Provide the (X, Y) coordinate of the cell's center where the given text is located.  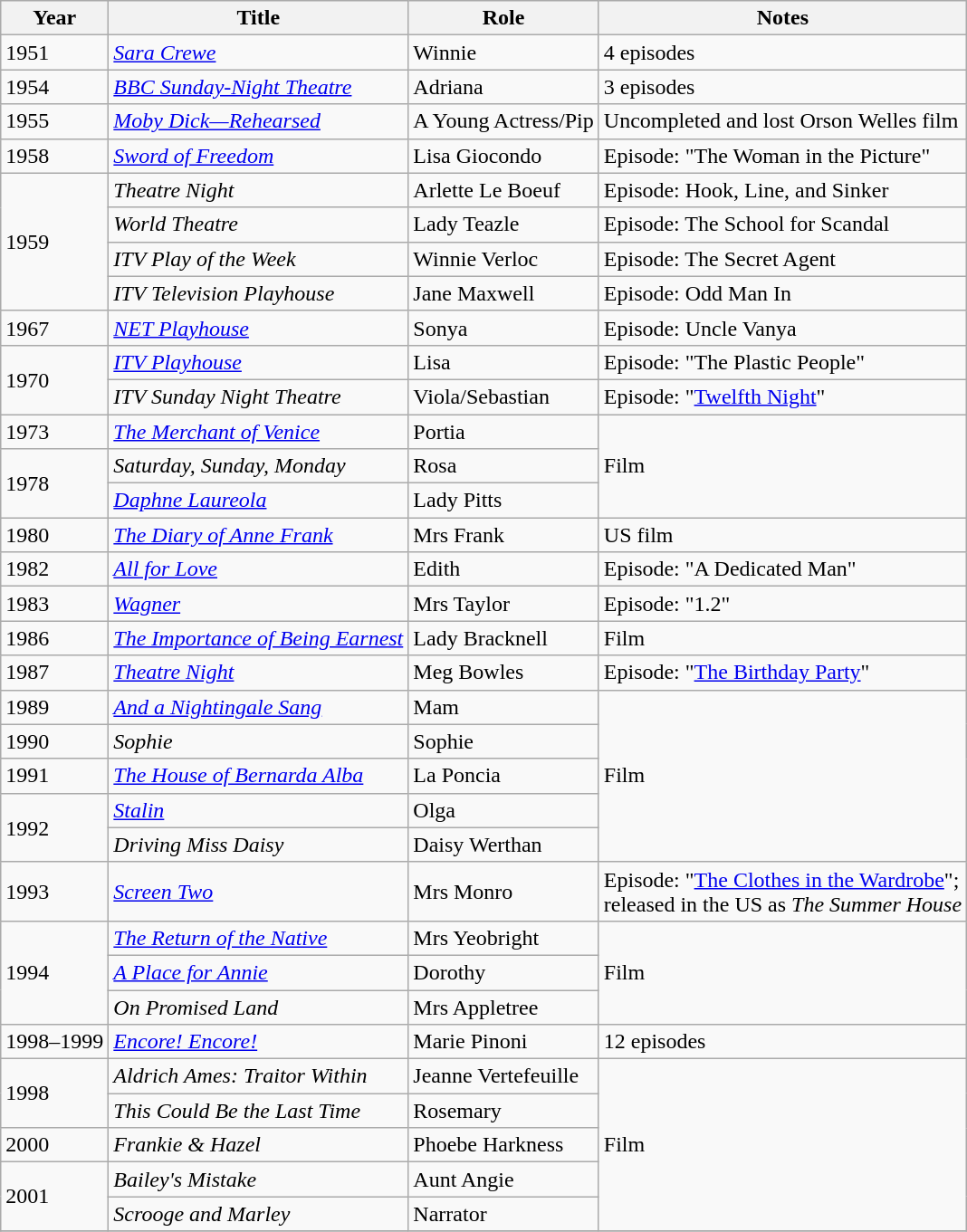
Year (54, 18)
1989 (54, 707)
Role (503, 18)
Jeanne Vertefeuille (503, 1076)
ITV Playhouse (259, 362)
1970 (54, 379)
Stalin (259, 810)
1993 (54, 891)
Jane Maxwell (503, 293)
1973 (54, 432)
1990 (54, 741)
Lady Bracknell (503, 638)
A Young Actress/Pip (503, 121)
Dorothy (503, 972)
Mrs Frank (503, 535)
Rosa (503, 466)
Meg Bowles (503, 673)
The Diary of Anne Frank (259, 535)
Episode: "The Birthday Party" (782, 673)
Episode: "The Clothes in the Wardrobe";released in the US as The Summer House (782, 891)
Mrs Appletree (503, 1008)
Mrs Yeobright (503, 938)
Mrs Taylor (503, 604)
The House of Bernarda Alba (259, 776)
Episode: The School for Scandal (782, 224)
ITV Television Playhouse (259, 293)
Title (259, 18)
Narrator (503, 1214)
Phoebe Harkness (503, 1145)
1998–1999 (54, 1042)
Edith (503, 569)
The Return of the Native (259, 938)
12 episodes (782, 1042)
1986 (54, 638)
Episode: Hook, Line, and Sinker (782, 190)
2001 (54, 1197)
1983 (54, 604)
Aldrich Ames: Traitor Within (259, 1076)
Lisa (503, 362)
Encore! Encore! (259, 1042)
Wagner (259, 604)
Rosemary (503, 1111)
Episode: "A Dedicated Man" (782, 569)
Uncompleted and lost Orson Welles film (782, 121)
The Merchant of Venice (259, 432)
1992 (54, 827)
Daisy Werthan (503, 845)
On Promised Land (259, 1008)
All for Love (259, 569)
Episode: "1.2" (782, 604)
Moby Dick—Rehearsed (259, 121)
3 episodes (782, 87)
Marie Pinoni (503, 1042)
World Theatre (259, 224)
Sword of Freedom (259, 156)
1951 (54, 53)
Aunt Angie (503, 1179)
1980 (54, 535)
Episode: The Secret Agent (782, 259)
Mrs Monro (503, 891)
Episode: Uncle Vanya (782, 328)
4 episodes (782, 53)
Driving Miss Daisy (259, 845)
Episode: "Twelfth Night" (782, 396)
This Could Be the Last Time (259, 1111)
1967 (54, 328)
Saturday, Sunday, Monday (259, 466)
1955 (54, 121)
Viola/Sebastian (503, 396)
1982 (54, 569)
Adriana (503, 87)
US film (782, 535)
Arlette Le Boeuf (503, 190)
Notes (782, 18)
Olga (503, 810)
Scrooge and Marley (259, 1214)
Episode: "The Plastic People" (782, 362)
1954 (54, 87)
1994 (54, 972)
Sara Crewe (259, 53)
NET Playhouse (259, 328)
Frankie & Hazel (259, 1145)
2000 (54, 1145)
1998 (54, 1094)
La Poncia (503, 776)
Portia (503, 432)
Lady Teazle (503, 224)
Winnie (503, 53)
Mam (503, 707)
ITV Play of the Week (259, 259)
The Importance of Being Earnest (259, 638)
And a Nightingale Sang (259, 707)
Daphne Laureola (259, 501)
Bailey's Mistake (259, 1179)
ITV Sunday Night Theatre (259, 396)
Sonya (503, 328)
Screen Two (259, 891)
1991 (54, 776)
Lady Pitts (503, 501)
Lisa Giocondo (503, 156)
A Place for Annie (259, 972)
1987 (54, 673)
1959 (54, 242)
Episode: "The Woman in the Picture" (782, 156)
1958 (54, 156)
Episode: Odd Man In (782, 293)
1978 (54, 483)
BBC Sunday-Night Theatre (259, 87)
Winnie Verloc (503, 259)
